Scan for the cell matching the given text and deliver its (X, Y) coordinate at center. 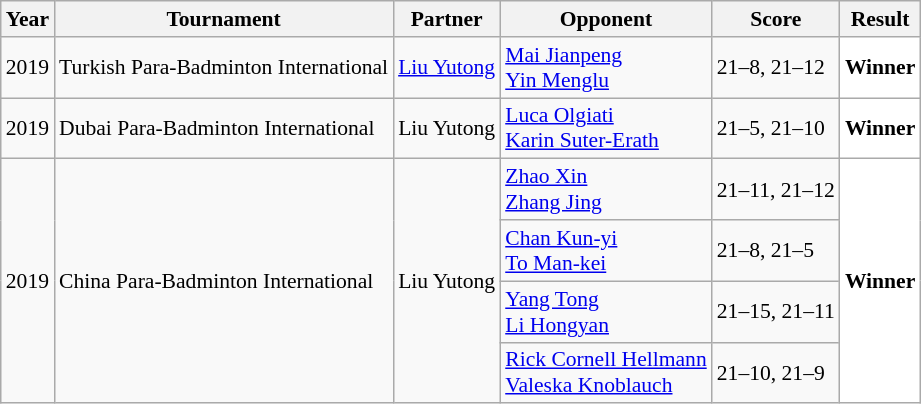
Chan Kun-yi To Man-kei (606, 250)
21–5, 21–10 (776, 128)
Mai Jianpeng Yin Menglu (606, 68)
Turkish Para-Badminton International (224, 68)
21–10, 21–9 (776, 372)
Partner (446, 19)
21–8, 21–5 (776, 250)
21–11, 21–12 (776, 190)
China Para-Badminton International (224, 281)
Score (776, 19)
Luca Olgiati Karin Suter-Erath (606, 128)
Opponent (606, 19)
Result (880, 19)
Tournament (224, 19)
Zhao Xin Zhang Jing (606, 190)
21–15, 21–11 (776, 312)
Dubai Para-Badminton International (224, 128)
21–8, 21–12 (776, 68)
Rick Cornell Hellmann Valeska Knoblauch (606, 372)
Year (28, 19)
Yang Tong Li Hongyan (606, 312)
